Scan for the cell matching the given text and deliver its (x, y) coordinate at center. 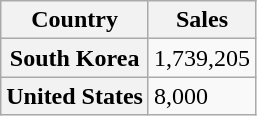
8,000 (202, 96)
South Korea (75, 58)
Country (75, 20)
1,739,205 (202, 58)
Sales (202, 20)
United States (75, 96)
